Provide the [x, y] coordinate of the cell's center where the given text is located.  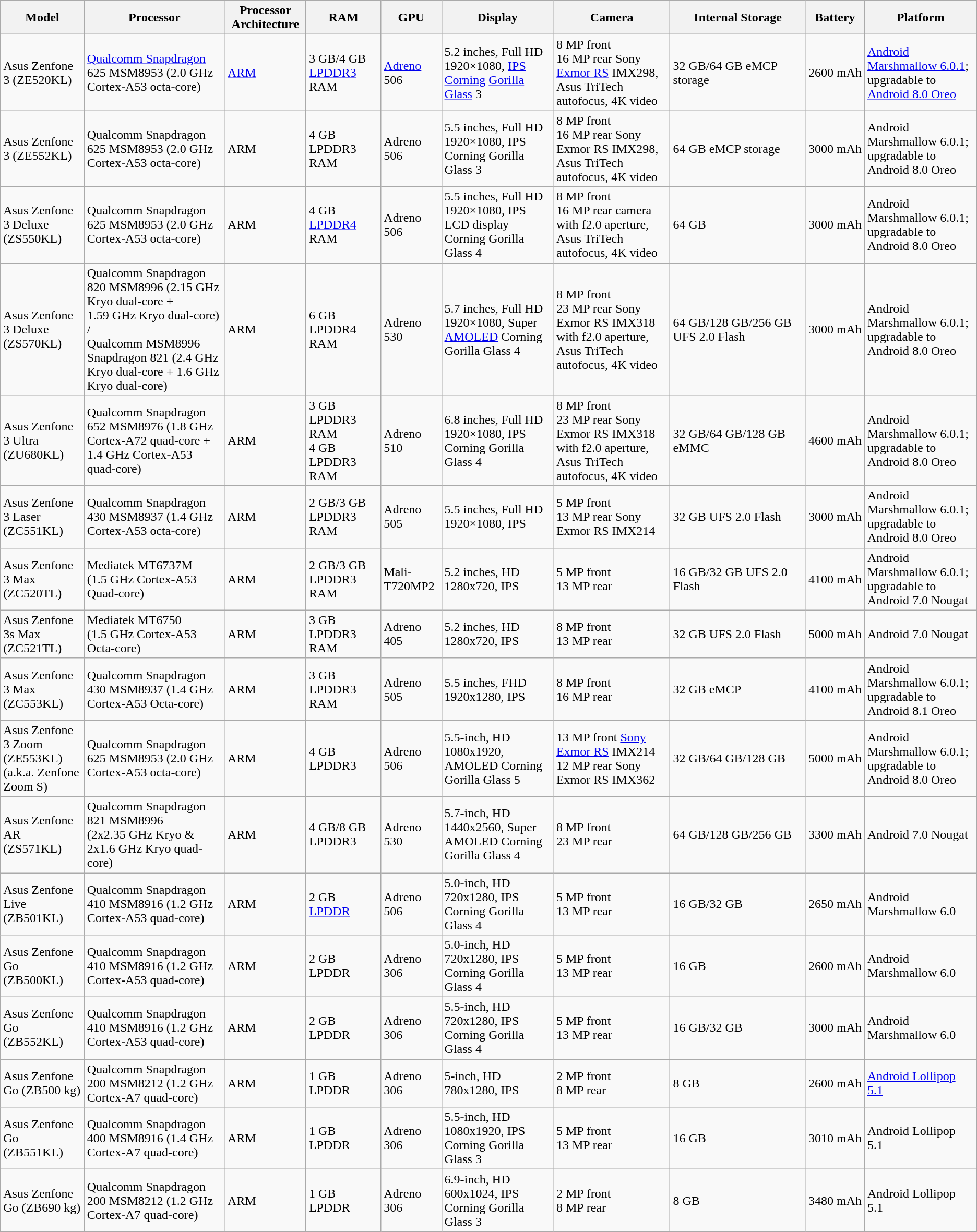
Qualcomm Snapdragon 652 MSM8976 (1.8 GHz Cortex-A72 quad-core + 1.4 GHz Cortex-A53 quad-core) [154, 440]
5.5 inches, Full HD 1920×1080, IPS [497, 517]
13 MP front Sony Exmor RS IMX214 12 MP rear Sony Exmor RS IMX362 [612, 758]
64 GB/128 GB/256 GB [738, 834]
4 GB LPDDR4 RAM [343, 225]
3 GB/4 GB LPDDR3 RAM [343, 73]
RAM [343, 18]
Internal Storage [738, 18]
3010 mAh [835, 1139]
32 GB/64 GB/128 GB eMMC [738, 440]
Model [43, 18]
5 MP front 13 MP rear Sony Exmor RS IMX214 [612, 517]
Asus Zenfone 3 Deluxe (ZS570KL) [43, 329]
8 MP front 13 MP rear [612, 634]
6.8 inches, Full HD 1920×1080, IPS Corning Gorilla Glass 4 [497, 440]
Asus Zenfone Go (ZB500 kg) [43, 1083]
5.5-inch, HD 1080x1920, IPS Corning Gorilla Glass 3 [497, 1139]
3 GB LPDDR3 RAM4 GB LPDDR3 RAM [343, 440]
5.5 inches, Full HD 1920×1080, IPS Corning Gorilla Glass 3 [497, 149]
Platform [921, 18]
5.2 inches, Full HD 1920×1080, IPS Corning Gorilla Glass 3 [497, 73]
8 MP front 23 MP rear [612, 834]
Mediatek MT6750 (1.5 GHz Cortex-A53 Octa-core) [154, 634]
32 GB/64 GB eMCP storage [738, 73]
Battery [835, 18]
6 GB LPDDR4 RAM [343, 329]
3300 mAh [835, 834]
Asus Zenfone 3s Max (ZC521TL) [43, 634]
Qualcomm Snapdragon 400 MSM8916 (1.4 GHz Cortex-A7 quad-core) [154, 1139]
Adreno 510 [411, 440]
Asus Zenfone 3 (ZE552KL) [43, 149]
Processor Architecture [265, 18]
Mediatek MT6737M (1.5 GHz Cortex-A53 Quad-core) [154, 579]
32 GB eMCP [738, 689]
64 GB/128 GB/256 GB UFS 2.0 Flash [738, 329]
Adreno 405 [411, 634]
Asus Zenfone Go (ZB552KL) [43, 1028]
Qualcomm Snapdragon 430 MSM8937 (1.4 GHz Cortex-A53 octa-core) [154, 517]
Asus Zenfone 3 (ZE520KL) [43, 73]
Processor [154, 18]
GPU [411, 18]
5.5 inches, FHD 1920x1280, IPS [497, 689]
4 GB/8 GB LPDDR3 [343, 834]
3480 mAh [835, 1200]
8 MP front 16 MP rear [612, 689]
Display [497, 18]
64 GB eMCP storage [738, 149]
Camera [612, 18]
5.5 inches, Full HD 1920×1080, IPS LCD display Corning Gorilla Glass 4 [497, 225]
Android Marshmallow 6.0.1; upgradable to Android 7.0 Nougat [921, 579]
4 GB LPDDR3 RAM [343, 149]
Android Marshmallow 6.0.1; upgradable to Android 8.1 Oreo [921, 689]
5-inch, HD 780x1280, IPS [497, 1083]
5.5-inch, HD 720x1280, IPS Corning Gorilla Glass 4 [497, 1028]
Asus Zenfone Live (ZB501KL) [43, 904]
Mali-T720MP2 [411, 579]
Asus Zenfone Go (ZB551KL) [43, 1139]
4600 mAh [835, 440]
4 GB LPDDR3 [343, 758]
Asus Zenfone 3 Ultra (ZU680KL) [43, 440]
5.7-inch, HD 1440x2560, Super AMOLED Corning Gorilla Glass 4 [497, 834]
32 GB/64 GB/128 GB [738, 758]
64 GB [738, 225]
5.7 inches, Full HD 1920×1080, Super AMOLED Corning Gorilla Glass 4 [497, 329]
Asus Zenfone 3 Max (ZC553KL) [43, 689]
Asus Zenfone Go (ZB500KL) [43, 966]
5.5-inch, HD 1080x1920, AMOLED Corning Gorilla Glass 5 [497, 758]
Asus Zenfone 3 Zoom (ZE553KL)(a.k.a. Zenfone Zoom S) [43, 758]
Asus Zenfone AR (ZS571KL) [43, 834]
8 MP front 16 MP rear camera with f2.0 aperture, Asus TriTech autofocus, 4K video [612, 225]
2650 mAh [835, 904]
Asus Zenfone 3 Laser (ZC551KL) [43, 517]
Asus Zenfone 3 Deluxe (ZS550KL) [43, 225]
Asus Zenfone 3 Max (ZC520TL) [43, 579]
6.9-inch, HD 600x1024, IPS Corning Gorilla Glass 3 [497, 1200]
Qualcomm Snapdragon 430 MSM8937 (1.4 GHz Cortex-A53 Octa-core) [154, 689]
Asus Zenfone Go (ZB690 kg) [43, 1200]
Qualcomm Snapdragon 821 MSM8996 (2x2.35 GHz Kryo & 2x1.6 GHz Kryo quad-core) [154, 834]
16 GB/32 GB UFS 2.0 Flash [738, 579]
